Locate the cell with the specified text and output its [X, Y] center coordinate. 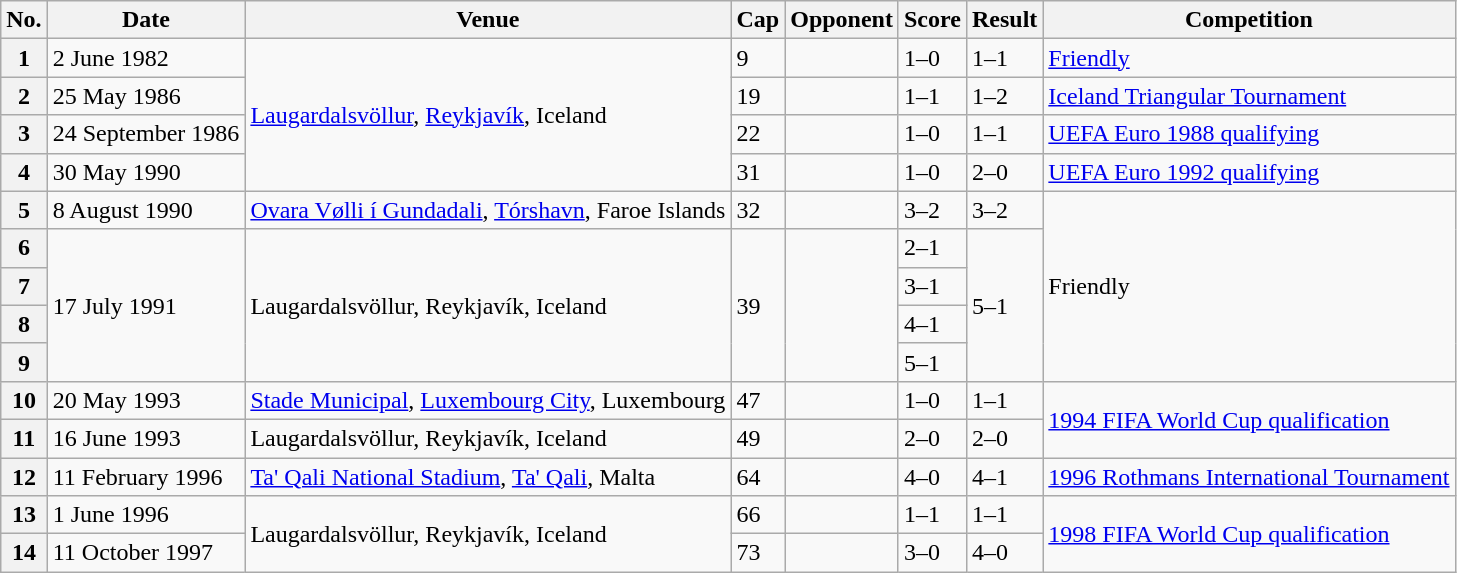
17 July 1991 [146, 305]
10 [24, 400]
Date [146, 20]
8 August 1990 [146, 210]
Stade Municipal, Luxembourg City, Luxembourg [488, 400]
Ovara Vølli í Gundadali, Tórshavn, Faroe Islands [488, 210]
24 September 1986 [146, 134]
7 [24, 286]
5 [24, 210]
UEFA Euro 1988 qualifying [1249, 134]
Ta' Qali National Stadium, Ta' Qali, Malta [488, 477]
30 May 1990 [146, 172]
14 [24, 553]
8 [24, 324]
32 [758, 210]
Opponent [842, 20]
39 [758, 305]
Result [1004, 20]
6 [24, 248]
1–2 [1004, 96]
3–1 [932, 286]
UEFA Euro 1992 qualifying [1249, 172]
1 June 1996 [146, 515]
11 [24, 438]
3–0 [932, 553]
1 [24, 58]
1994 FIFA World Cup qualification [1249, 419]
Iceland Triangular Tournament [1249, 96]
Score [932, 20]
13 [24, 515]
4 [24, 172]
22 [758, 134]
2–1 [932, 248]
1998 FIFA World Cup qualification [1249, 534]
11 October 1997 [146, 553]
11 February 1996 [146, 477]
73 [758, 553]
19 [758, 96]
16 June 1993 [146, 438]
3 [24, 134]
47 [758, 400]
Venue [488, 20]
2 [24, 96]
Competition [1249, 20]
25 May 1986 [146, 96]
Cap [758, 20]
No. [24, 20]
12 [24, 477]
31 [758, 172]
20 May 1993 [146, 400]
1996 Rothmans International Tournament [1249, 477]
2 June 1982 [146, 58]
64 [758, 477]
66 [758, 515]
49 [758, 438]
